Pinpoint the cell where the given text exists, returning its (x, y) midpoint coordinate. 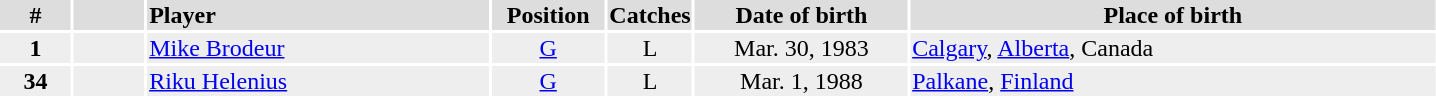
# (36, 15)
Riku Helenius (318, 81)
Player (318, 15)
Mar. 1, 1988 (802, 81)
Catches (650, 15)
1 (36, 48)
Position (548, 15)
Mar. 30, 1983 (802, 48)
34 (36, 81)
Calgary, Alberta, Canada (1173, 48)
Date of birth (802, 15)
Mike Brodeur (318, 48)
Palkane, Finland (1173, 81)
Place of birth (1173, 15)
